Pinpoint the cell where the given text exists, returning its [X, Y] midpoint coordinate. 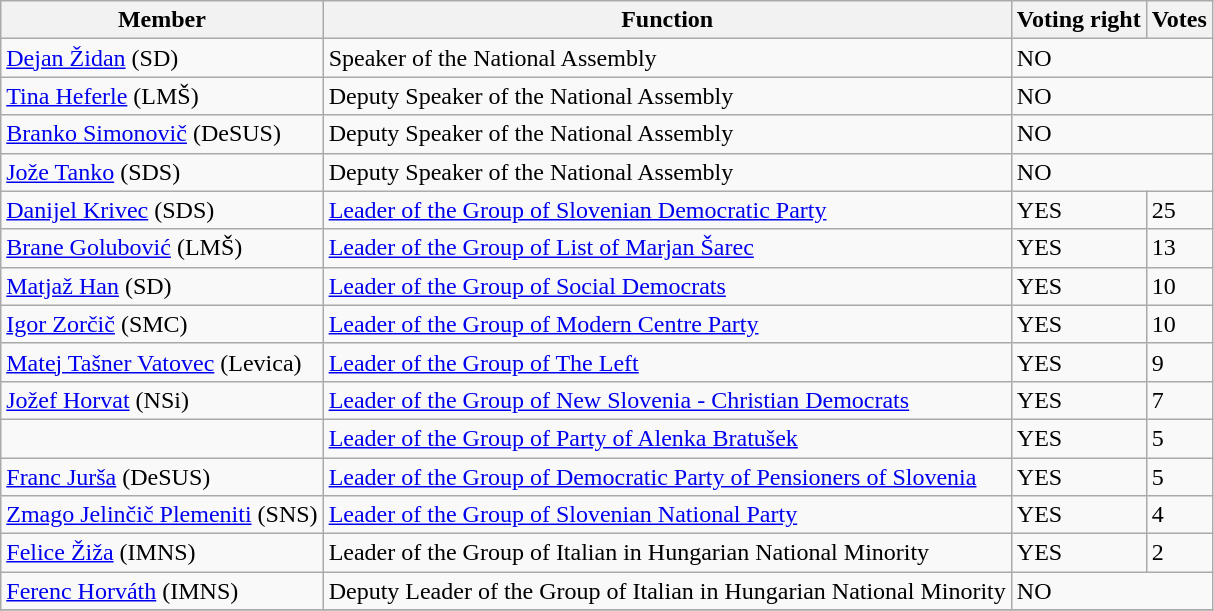
Member [162, 20]
13 [1179, 248]
Tina Heferle (LMŠ) [162, 96]
Voting right [1078, 20]
Branko Simonovič (DeSUS) [162, 134]
Leader of the Group of Slovenian Democratic Party [667, 210]
7 [1179, 400]
Leader of the Group of List of Marjan Šarec [667, 248]
Danijel Krivec (SDS) [162, 210]
Leader of the Group of Slovenian National Party [667, 515]
Speaker of the National Assembly [667, 58]
Felice Žiža (IMNS) [162, 553]
25 [1179, 210]
Dejan Židan (SD) [162, 58]
Leader of the Group of New Slovenia - Christian Democrats [667, 400]
Deputy Leader of the Group of Italian in Hungarian National Minority [667, 591]
Leader of the Group of Modern Centre Party [667, 324]
4 [1179, 515]
Leader of the Group of Party of Alenka Bratušek [667, 438]
Votes [1179, 20]
Leader of the Group of Democratic Party of Pensioners of Slovenia [667, 477]
Igor Zorčič (SMC) [162, 324]
Leader of the Group of Social Democrats [667, 286]
Matej Tašner Vatovec (Levica) [162, 362]
Leader of the Group of The Left [667, 362]
Function [667, 20]
Franc Jurša (DeSUS) [162, 477]
Zmago Jelinčič Plemeniti (SNS) [162, 515]
Brane Golubović (LMŠ) [162, 248]
Jože Tanko (SDS) [162, 172]
Matjaž Han (SD) [162, 286]
2 [1179, 553]
Ferenc Horváth (IMNS) [162, 591]
Jožef Horvat (NSi) [162, 400]
9 [1179, 362]
Leader of the Group of Italian in Hungarian National Minority [667, 553]
